Determine the (X, Y) coordinate at the center of the cell enclosing the given text.  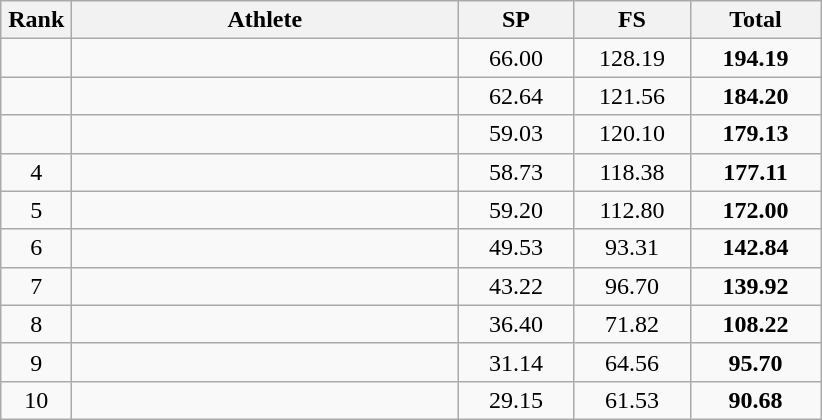
36.40 (516, 324)
93.31 (632, 248)
9 (36, 362)
8 (36, 324)
5 (36, 210)
7 (36, 286)
62.64 (516, 96)
95.70 (756, 362)
177.11 (756, 172)
Rank (36, 20)
6 (36, 248)
43.22 (516, 286)
108.22 (756, 324)
90.68 (756, 400)
SP (516, 20)
FS (632, 20)
120.10 (632, 134)
Athlete (265, 20)
179.13 (756, 134)
96.70 (632, 286)
29.15 (516, 400)
71.82 (632, 324)
184.20 (756, 96)
128.19 (632, 58)
59.20 (516, 210)
31.14 (516, 362)
59.03 (516, 134)
49.53 (516, 248)
10 (36, 400)
61.53 (632, 400)
4 (36, 172)
121.56 (632, 96)
66.00 (516, 58)
172.00 (756, 210)
112.80 (632, 210)
64.56 (632, 362)
118.38 (632, 172)
139.92 (756, 286)
Total (756, 20)
194.19 (756, 58)
142.84 (756, 248)
58.73 (516, 172)
